Search for the cell housing the specified text and yield its [X, Y] center coordinate. 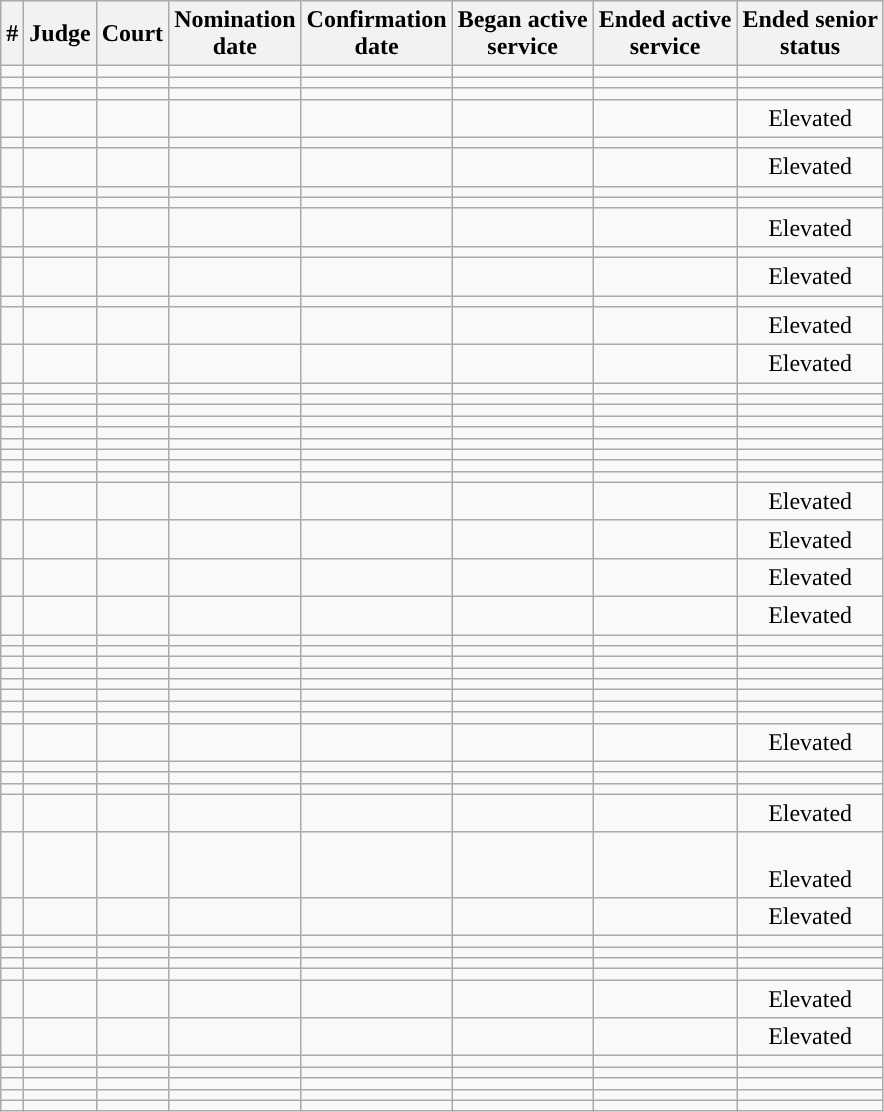
Began activeservice [522, 34]
Judge [60, 34]
Court [132, 34]
# [12, 34]
Confirmationdate [376, 34]
Ended activeservice [665, 34]
Nominationdate [235, 34]
Ended seniorstatus [810, 34]
